Extract the (x, y) coordinate from the center of the cell holding the provided text.  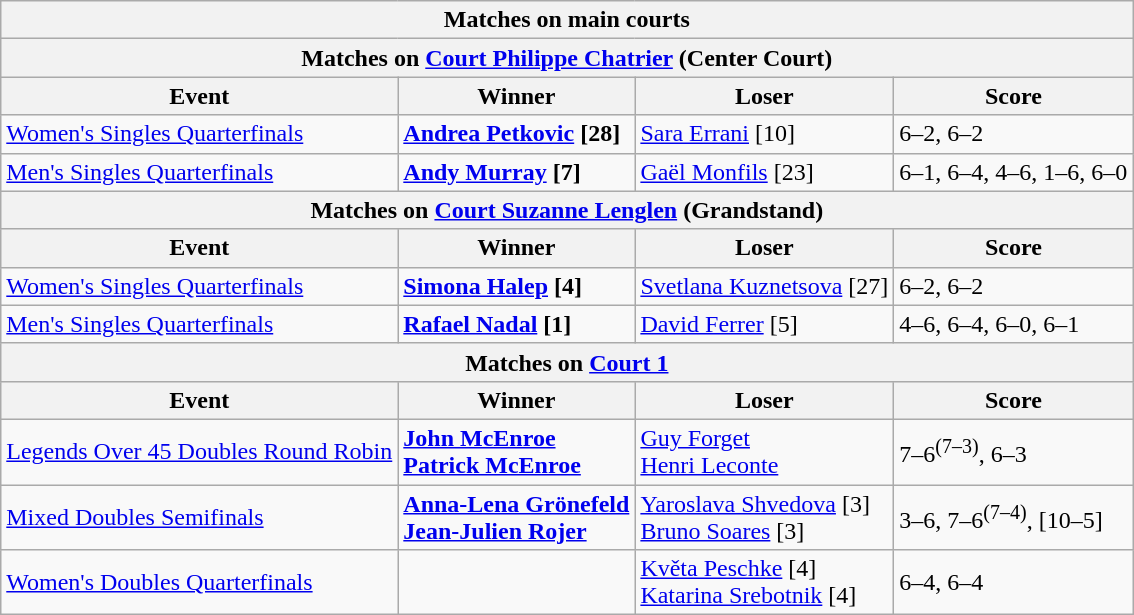
6–4, 6–4 (1014, 582)
Women's Doubles Quarterfinals (200, 582)
Sara Errani [10] (764, 134)
Simona Halep [4] (516, 286)
7–6(7–3), 6–3 (1014, 452)
Yaroslava Shvedova [3] Bruno Soares [3] (764, 516)
Matches on Court Philippe Chatrier (Center Court) (567, 58)
Legends Over 45 Doubles Round Robin (200, 452)
Rafael Nadal [1] (516, 324)
Květa Peschke [4] Katarina Srebotnik [4] (764, 582)
Matches on Court Suzanne Lenglen (Grandstand) (567, 210)
Andy Murray [7] (516, 172)
6–1, 6–4, 4–6, 1–6, 6–0 (1014, 172)
Andrea Petkovic [28] (516, 134)
4–6, 6–4, 6–0, 6–1 (1014, 324)
Guy Forget Henri Leconte (764, 452)
Matches on Court 1 (567, 362)
3–6, 7–6(7–4), [10–5] (1014, 516)
Mixed Doubles Semifinals (200, 516)
Anna-Lena Grönefeld Jean-Julien Rojer (516, 516)
Matches on main courts (567, 20)
John McEnroe Patrick McEnroe (516, 452)
Gaël Monfils [23] (764, 172)
David Ferrer [5] (764, 324)
Svetlana Kuznetsova [27] (764, 286)
